Capture the cell that displays the provided text and extract its [x, y] central coordinate. 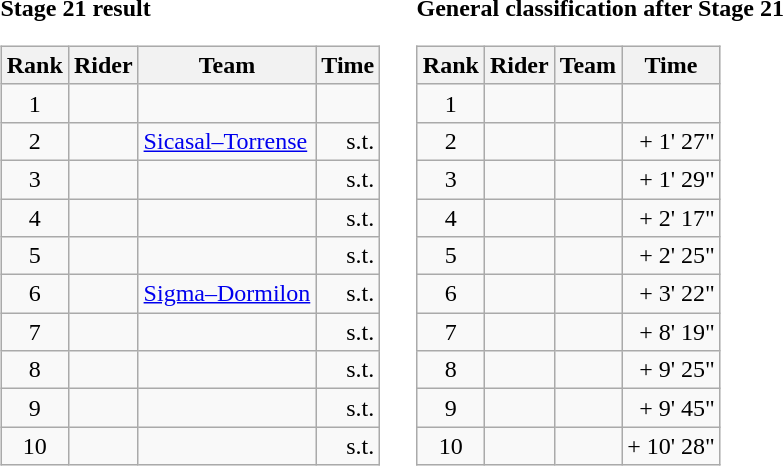
+ 3' 22" [672, 294]
+ 2' 17" [672, 217]
Sigma–Dormilon [227, 294]
+ 9' 45" [672, 408]
+ 9' 25" [672, 370]
+ 8' 19" [672, 332]
+ 2' 25" [672, 256]
Sicasal–Torrense [227, 141]
+ 1' 29" [672, 179]
+ 1' 27" [672, 141]
+ 10' 28" [672, 446]
